Search for the cell housing the specified text and yield its [x, y] center coordinate. 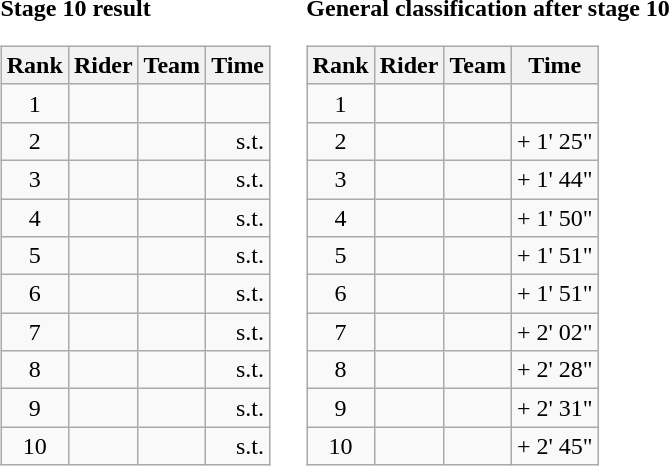
+ 1' 25" [554, 141]
+ 1' 44" [554, 179]
+ 1' 50" [554, 217]
+ 2' 31" [554, 408]
+ 2' 02" [554, 332]
+ 2' 28" [554, 370]
+ 2' 45" [554, 446]
